For the text-containing cell, return its midpoint in [x, y] coordinate format. 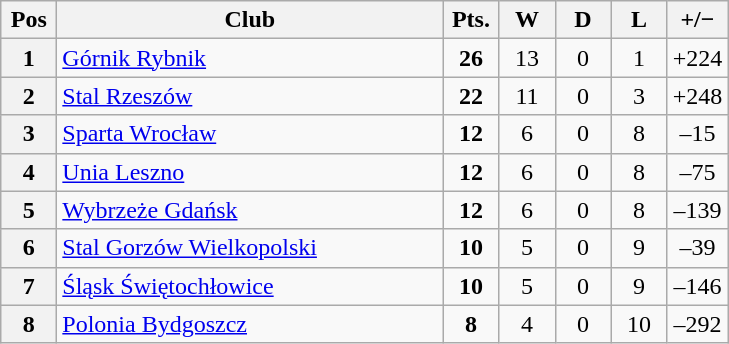
Unia Leszno [250, 172]
Śląsk Świętochłowice [250, 286]
Górnik Rybnik [250, 58]
22 [471, 96]
–39 [698, 248]
11 [527, 96]
2 [29, 96]
13 [527, 58]
L [639, 20]
W [527, 20]
Pos [29, 20]
Wybrzeże Gdańsk [250, 210]
–146 [698, 286]
–139 [698, 210]
Polonia Bydgoszcz [250, 324]
Sparta Wrocław [250, 134]
+/− [698, 20]
–75 [698, 172]
+248 [698, 96]
Stal Rzeszów [250, 96]
+224 [698, 58]
7 [29, 286]
Club [250, 20]
–292 [698, 324]
D [583, 20]
26 [471, 58]
–15 [698, 134]
Stal Gorzów Wielkopolski [250, 248]
Pts. [471, 20]
